Pinpoint the cell where the given text exists, returning its (X, Y) midpoint coordinate. 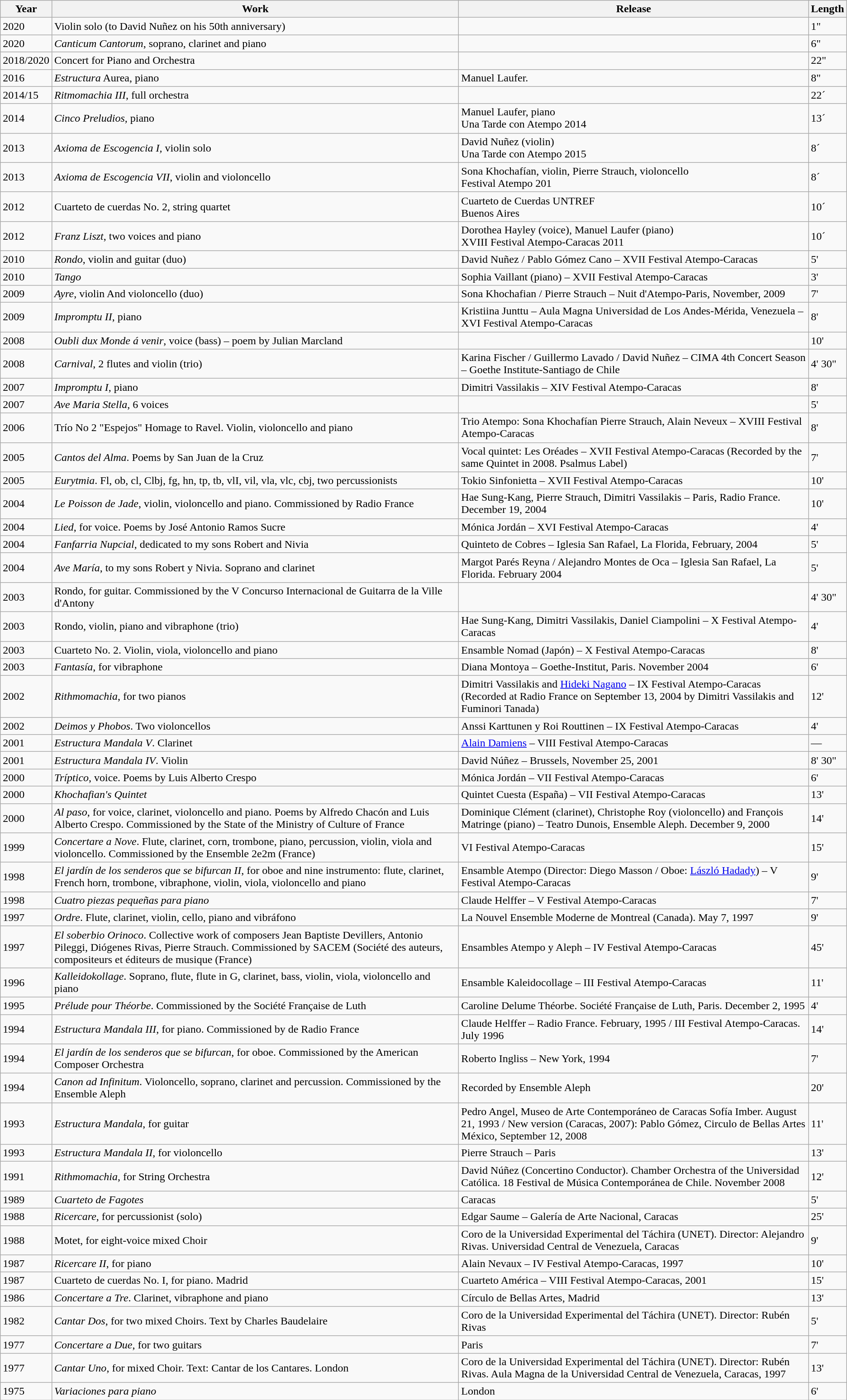
Length (828, 9)
Dimitri Vassilakis – XIV Festival Atempo-Caracas (633, 387)
Franz Liszt, two voices and piano (255, 236)
Ensamble Nomad (Japón) – X Festival Atempo-Caracas (633, 650)
3' (828, 276)
Hae Sung-Kang, Dimitri Vassilakis, Daniel Ciampolini – X Festival Atempo-Caracas (633, 626)
David Nuñez (violin)Una Tarde con Atempo 2015 (633, 147)
Fantasía, for vibraphone (255, 667)
Deimos y Phobos. Two violoncellos (255, 726)
2006 (26, 428)
Cuarteto No. 2. Violin, viola, violoncello and piano (255, 650)
Caroline Delume Théorbe. Société Française de Luth, Paris. December 2, 1995 (633, 1006)
Work (255, 9)
Trio Atempo: Sona Khochafían Pierre Strauch, Alain Neveux – XVIII Festival Atempo-Caracas (633, 428)
2018/2020 (26, 61)
Trío No 2 "Espejos" Homage to Ravel. Violin, violoncello and piano (255, 428)
David Nuñez / Pablo Gómez Cano – XVII Festival Atempo-Caracas (633, 259)
Ritmomachia III, full orchestra (255, 95)
Estructura Mandala IV. Violin (255, 760)
Alain Damiens – VIII Festival Atempo-Caracas (633, 743)
Paris (633, 1344)
Ave Maria Stella, 6 voices (255, 404)
Carnival, 2 flutes and violin (trio) (255, 364)
Dorothea Hayley (voice), Manuel Laufer (piano)XVIII Festival Atempo-Caracas 2011 (633, 236)
Violin solo (to David Nuñez on his 50th anniversary) (255, 26)
Coro de la Universidad Experimental del Táchira (UNET). Director: Alejandro Rivas. Universidad Central de Venezuela, Caracas (633, 1240)
1989 (26, 1200)
Release (633, 9)
45' (828, 947)
2016 (26, 78)
Rondo, for guitar. Commissioned by the V Concurso Internacional de Guitarra de la Ville d'Antony (255, 597)
Canticum Cantorum, soprano, clarinet and piano (255, 43)
Roberto Ingliss – New York, 1994 (633, 1058)
Tríptico, voice. Poems by Luis Alberto Crespo (255, 778)
Cuarteto América – VIII Festival Atempo-Caracas, 2001 (633, 1281)
Tokio Sinfonietta – XVII Festival Atempo-Caracas (633, 480)
El jardín de los senderos que se bifurcan, for oboe. Commissioned by the American Composer Orchestra (255, 1058)
Edgar Saume – Galería de Arte Nacional, Caracas (633, 1217)
20' (828, 1088)
Axioma de Escogencia I, violin solo (255, 147)
Manuel Laufer, pianoUna Tarde con Atempo 2014 (633, 119)
Cuarteto de Cuerdas UNTREFBuenos Aires (633, 206)
David Núñez (Concertino Conductor). Chamber Orchestra of the Universidad Católica. 18 Festival de Música Contemporánea de Chile. November 2008 (633, 1176)
2014 (26, 119)
Concertare a Tre. Clarinet, vibraphone and piano (255, 1298)
6" (828, 43)
Cuarteto de Fagotes (255, 1200)
Impromptu II, piano (255, 318)
Impromptu I, piano (255, 387)
Rondo, violin, piano and vibraphone (trio) (255, 626)
Caracas (633, 1200)
Alain Nevaux – IV Festival Atempo-Caracas, 1997 (633, 1263)
Lied, for voice. Poems by José Antonio Ramos Sucre (255, 527)
Kalleidokollage. Soprano, flute, flute in G, clarinet, bass, violin, viola, violoncello and piano (255, 982)
Fanfarria Nupcial, dedicated to my sons Robert and Nivia (255, 544)
Cuatro piezas pequeñas para piano (255, 900)
Rondo, violin and guitar (duo) (255, 259)
Cuarteto de cuerdas No. I, for piano. Madrid (255, 1281)
22" (828, 61)
25' (828, 1217)
Tango (255, 276)
Estructura Mandala V. Clarinet (255, 743)
Cantar Dos, for two mixed Choirs. Text by Charles Baudelaire (255, 1321)
13´ (828, 119)
Concertare a Due, for two guitars (255, 1344)
Kristiina Junttu – Aula Magna Universidad de Los Andes-Mérida, Venezuela – XVI Festival Atempo-Caracas (633, 318)
Canon ad Infinitum. Violoncello, soprano, clarinet and percussion. Commissioned by the Ensemble Aleph (255, 1088)
Le Poisson de Jade, violin, violoncello and piano. Commissioned by Radio France (255, 504)
1986 (26, 1298)
Ricercare II, for piano (255, 1263)
8' 30" (828, 760)
Ensambles Atempo y Aleph – IV Festival Atempo-Caracas (633, 947)
Ensamble Kaleidocollage – III Festival Atempo-Caracas (633, 982)
Cantar Uno, for mixed Choir. Text: Cantar de los Cantares. London (255, 1368)
Manuel Laufer. (633, 78)
Diana Montoya – Goethe-Institut, Paris. November 2004 (633, 667)
Rithmomachia, for two pianos (255, 697)
1982 (26, 1321)
1996 (26, 982)
Variaciones para piano (255, 1391)
Axioma de Escogencia VII, violin and violoncello (255, 177)
Concert for Piano and Orchestra (255, 61)
Oubli dux Monde á venir, voice (bass) – poem by Julian Marcland (255, 341)
Dominique Clément (clarinet), Christophe Roy (violoncello) and François Matringe (piano) – Teatro Dunois, Ensemble Aleph. December 9, 2000 (633, 818)
VI Festival Atempo-Caracas (633, 848)
— (828, 743)
Quinteto de Cobres – Iglesia San Rafael, La Florida, February, 2004 (633, 544)
Estructura Aurea, piano (255, 78)
Ensamble Atempo (Director: Diego Masson / Oboe: László Hadady) – V Festival Atempo-Caracas (633, 877)
Cinco Preludios, piano (255, 119)
1" (828, 26)
Anssi Karttunen y Roi Routtinen – IX Festival Atempo-Caracas (633, 726)
La Nouvel Ensemble Moderne de Montreal (Canada). May 7, 1997 (633, 917)
Eurytmia. Fl, ob, cl, Clbj, fg, hn, tp, tb, vlI, vil, vla, vlc, cbj, two percussionists (255, 480)
Ave María, to my sons Robert y Nivia. Soprano and clarinet (255, 567)
Sophia Vaillant (piano) – XVII Festival Atempo-Caracas (633, 276)
Coro de la Universidad Experimental del Táchira (UNET). Director: Rubén Rivas (633, 1321)
Claude Helffer – Radio France. February, 1995 / III Festival Atempo-Caracas. July 1996 (633, 1029)
Quintet Cuesta (España) – VII Festival Atempo-Caracas (633, 795)
22´ (828, 95)
Rithmomachia, for String Orchestra (255, 1176)
2014/15 (26, 95)
8" (828, 78)
Khochafian's Quintet (255, 795)
Estructura Mandala, for guitar (255, 1124)
Recorded by Ensemble Aleph (633, 1088)
1995 (26, 1006)
1999 (26, 848)
Mónica Jordán – XVI Festival Atempo-Caracas (633, 527)
Margot Parés Reyna / Alejandro Montes de Oca – Iglesia San Rafael, La Florida. February 2004 (633, 567)
Year (26, 9)
Estructura Mandala II, for violoncello (255, 1153)
Vocal quintet: Les Oréades – XVII Festival Atempo-Caracas (Recorded by the same Quintet in 2008. Psalmus Label) (633, 457)
Cuarteto de cuerdas No. 2, string quartet (255, 206)
Sona Khochafían, violin, Pierre Strauch, violoncelloFestival Atempo 201 (633, 177)
Claude Helffer – V Festival Atempo-Caracas (633, 900)
Coro de la Universidad Experimental del Táchira (UNET). Director: Rubén Rivas. Aula Magna de la Universidad Central de Venezuela, Caracas, 1997 (633, 1368)
Círculo de Bellas Artes, Madrid (633, 1298)
Mónica Jordán – VII Festival Atempo-Caracas (633, 778)
Motet, for eight-voice mixed Choir (255, 1240)
Estructura Mandala III, for piano. Commissioned by de Radio France (255, 1029)
Ricercare, for percussionist (solo) (255, 1217)
London (633, 1391)
Hae Sung-Kang, Pierre Strauch, Dimitri Vassilakis – Paris, Radio France. December 19, 2004 (633, 504)
Sona Khochafian / Pierre Strauch – Nuit d'Atempo-Paris, November, 2009 (633, 294)
Karina Fischer / Guillermo Lavado / David Nuñez – CIMA 4th Concert Season – Goethe Institute-Santiago de Chile (633, 364)
1991 (26, 1176)
Ayre, violin And violoncello (duo) (255, 294)
David Núñez – Brussels, November 25, 2001 (633, 760)
Ordre. Flute, clarinet, violin, cello, piano and vibráfono (255, 917)
Prélude pour Théorbe. Commissioned by the Société Française de Luth (255, 1006)
Pierre Strauch – Paris (633, 1153)
Cantos del Alma. Poems by San Juan de la Cruz (255, 457)
1975 (26, 1391)
Concertare a Nove. Flute, clarinet, corn, trombone, piano, percussion, violin, viola and violoncello. Commissioned by the Ensemble 2e2m (France) (255, 848)
